From the cell containing the given text, extract its center point as [x, y] coordinate. 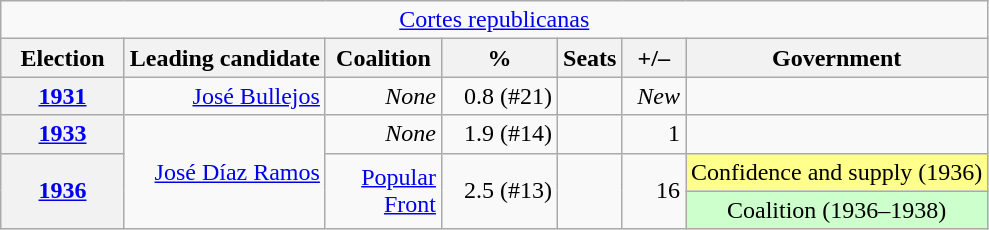
Coalition (1936–1938) [837, 210]
Election [63, 58]
1936 [63, 191]
Popular Front [383, 191]
Leading candidate [224, 58]
1933 [63, 134]
Confidence and supply (1936) [837, 172]
% [499, 58]
+/– [654, 58]
José Bullejos [224, 96]
1931 [63, 96]
1 [654, 134]
Coalition [383, 58]
José Díaz Ramos [224, 172]
Seats [590, 58]
0.8 (#21) [499, 96]
2.5 (#13) [499, 191]
1.9 (#14) [499, 134]
Government [837, 58]
16 [654, 191]
Cortes republicanas [494, 20]
New [654, 96]
